Detect which cell encompasses the target text, then output its (X, Y) center coordinate. 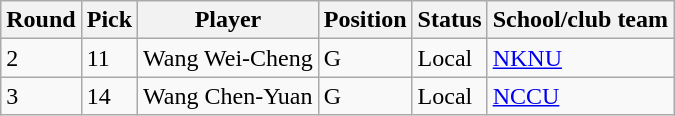
Position (365, 20)
14 (109, 96)
NKNU (580, 58)
2 (41, 58)
3 (41, 96)
11 (109, 58)
School/club team (580, 20)
Status (450, 20)
Pick (109, 20)
Wang Chen-Yuan (228, 96)
Player (228, 20)
NCCU (580, 96)
Wang Wei-Cheng (228, 58)
Round (41, 20)
